Search for the cell housing the specified text and yield its [X, Y] center coordinate. 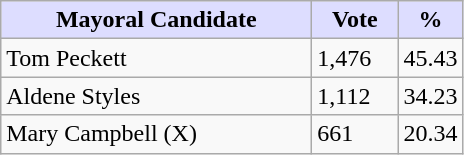
34.23 [430, 96]
Vote [355, 20]
1,112 [355, 96]
Mary Campbell (X) [156, 134]
20.34 [430, 134]
Tom Peckett [156, 58]
Aldene Styles [156, 96]
% [430, 20]
1,476 [355, 58]
Mayoral Candidate [156, 20]
45.43 [430, 58]
661 [355, 134]
